Detect which cell encompasses the target text, then output its [x, y] center coordinate. 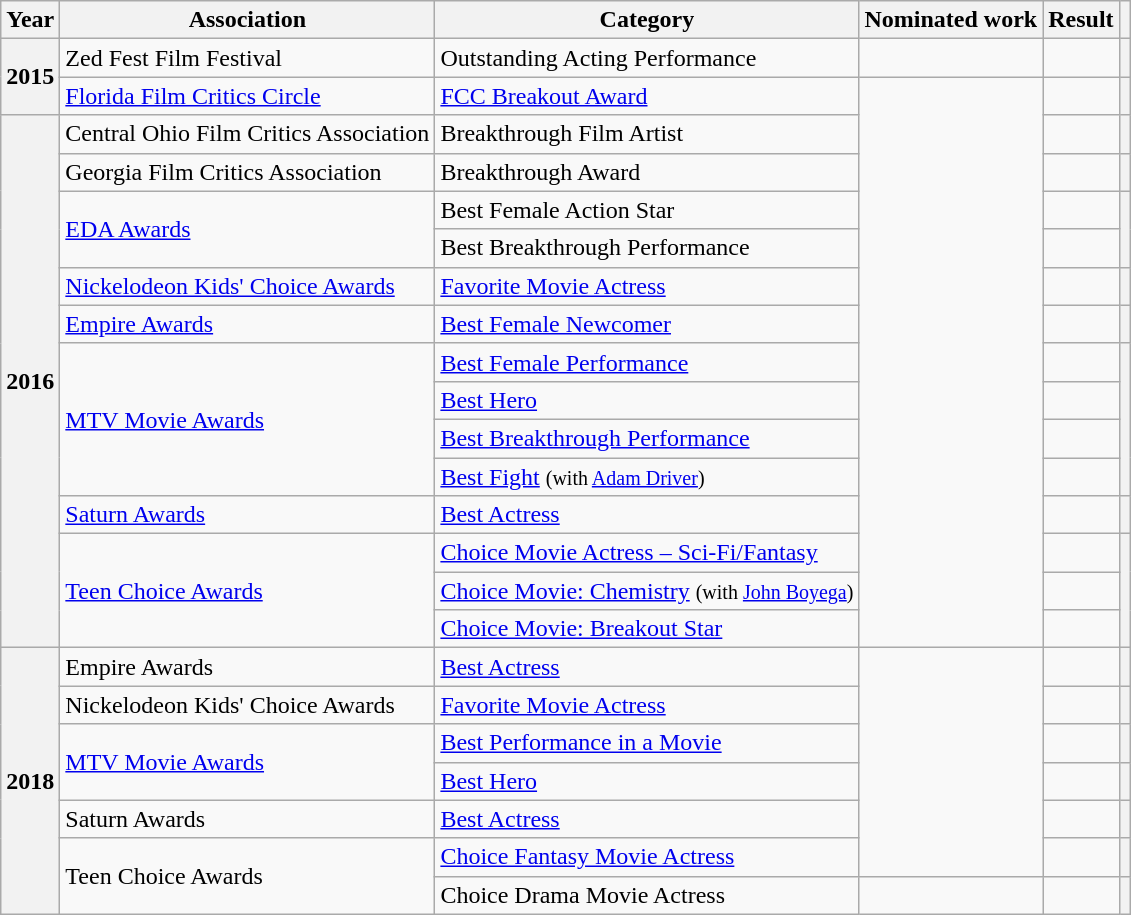
Zed Fest Film Festival [248, 58]
Outstanding Acting Performance [647, 58]
Best Female Action Star [647, 210]
2018 [30, 781]
2016 [30, 382]
Choice Fantasy Movie Actress [647, 857]
Choice Drama Movie Actress [647, 895]
Nominated work [951, 20]
Choice Movie: Breakout Star [647, 629]
Association [248, 20]
Best Female Performance [647, 362]
Category [647, 20]
Choice Movie Actress – Sci-Fi/Fantasy [647, 553]
Result [1081, 20]
Florida Film Critics Circle [248, 96]
Breakthrough Award [647, 172]
Year [30, 20]
EDA Awards [248, 229]
Best Female Newcomer [647, 324]
Breakthrough Film Artist [647, 134]
Central Ohio Film Critics Association [248, 134]
2015 [30, 77]
Choice Movie: Chemistry (with John Boyega) [647, 591]
Best Performance in a Movie [647, 743]
FCC Breakout Award [647, 96]
Best Fight (with Adam Driver) [647, 477]
Georgia Film Critics Association [248, 172]
